Pinpoint the cell where the given text exists, returning its (X, Y) midpoint coordinate. 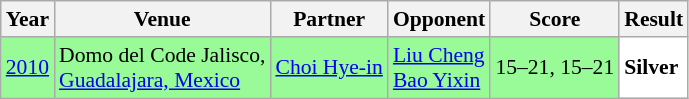
Score (554, 19)
15–21, 15–21 (554, 68)
Result (654, 19)
Liu Cheng Bao Yixin (440, 68)
2010 (28, 68)
Venue (162, 19)
Choi Hye-in (328, 68)
Domo del Code Jalisco,Guadalajara, Mexico (162, 68)
Opponent (440, 19)
Year (28, 19)
Partner (328, 19)
Silver (654, 68)
